Extract the (x, y) coordinate from the center of the cell holding the provided text.  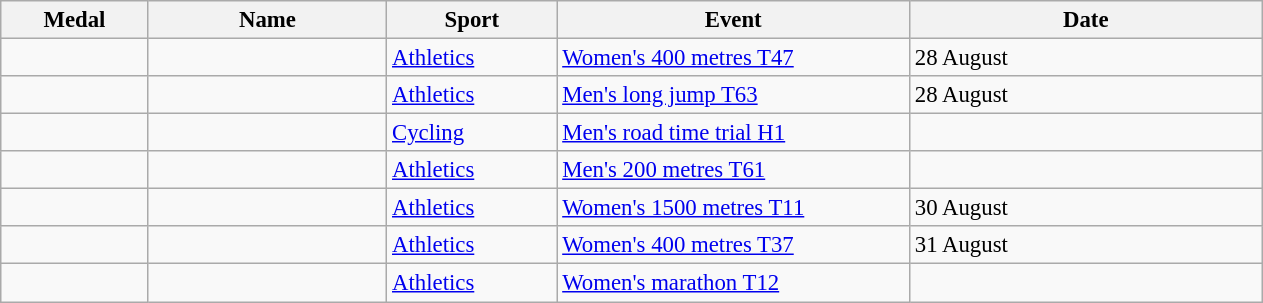
31 August (1086, 245)
Men's road time trial H1 (734, 133)
Name (268, 20)
30 August (1086, 208)
Women's 1500 metres T11 (734, 208)
Women's 400 metres T37 (734, 245)
Sport (472, 20)
Cycling (472, 133)
Event (734, 20)
Men's 200 metres T61 (734, 170)
Date (1086, 20)
Women's 400 metres T47 (734, 58)
Women's marathon T12 (734, 283)
Men's long jump T63 (734, 95)
Medal (74, 20)
